Capture the cell that displays the provided text and extract its (x, y) central coordinate. 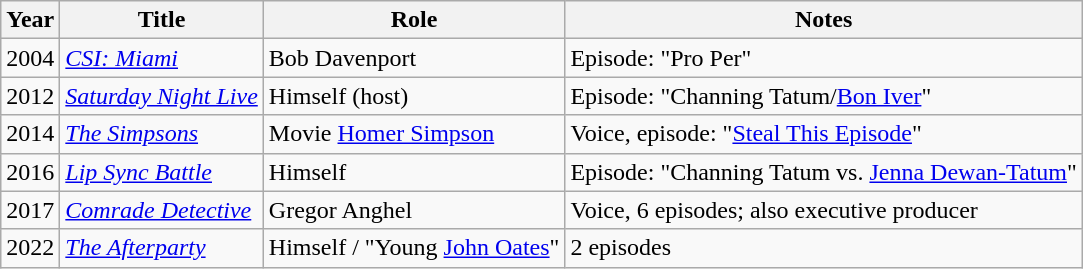
Himself (414, 172)
2017 (30, 210)
The Simpsons (162, 134)
Gregor Anghel (414, 210)
2012 (30, 96)
Himself / "Young John Oates" (414, 248)
Movie Homer Simpson (414, 134)
Himself (host) (414, 96)
Year (30, 20)
2004 (30, 58)
2 episodes (824, 248)
Comrade Detective (162, 210)
Voice, episode: "Steal This Episode" (824, 134)
2014 (30, 134)
Title (162, 20)
Episode: "Channing Tatum/Bon Iver" (824, 96)
Episode: "Pro Per" (824, 58)
Lip Sync Battle (162, 172)
Episode: "Channing Tatum vs. Jenna Dewan-Tatum" (824, 172)
2016 (30, 172)
2022 (30, 248)
Role (414, 20)
CSI: Miami (162, 58)
Bob Davenport (414, 58)
Saturday Night Live (162, 96)
Voice, 6 episodes; also executive producer (824, 210)
Notes (824, 20)
The Afterparty (162, 248)
